Locate the cell with the specified text and output its [X, Y] center coordinate. 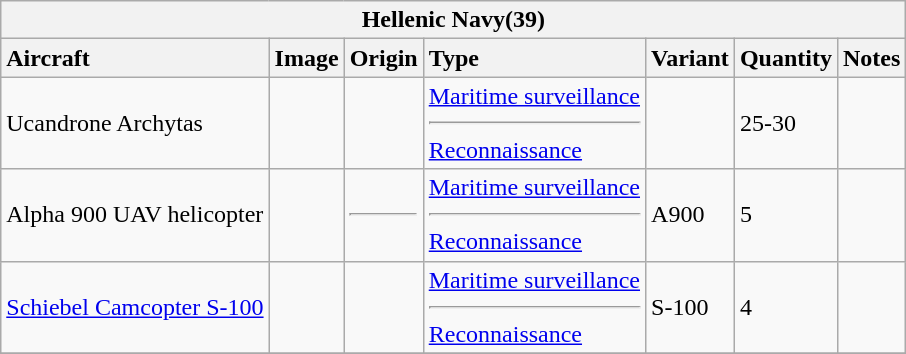
Schiebel Camcopter S-100 [135, 307]
Hellenic Navy(39) [454, 20]
Alpha 900 UAV helicopter [135, 215]
Variant [690, 58]
S-100 [690, 307]
Origin [384, 58]
Aircraft [135, 58]
Notes [871, 58]
5 [786, 215]
A900 [690, 215]
Quantity [786, 58]
25-30 [786, 123]
Type [534, 58]
Image [306, 58]
4 [786, 307]
Ucandrone Archytas [135, 123]
